Identify which cell holds the provided text, then report its [X, Y] central coordinate. 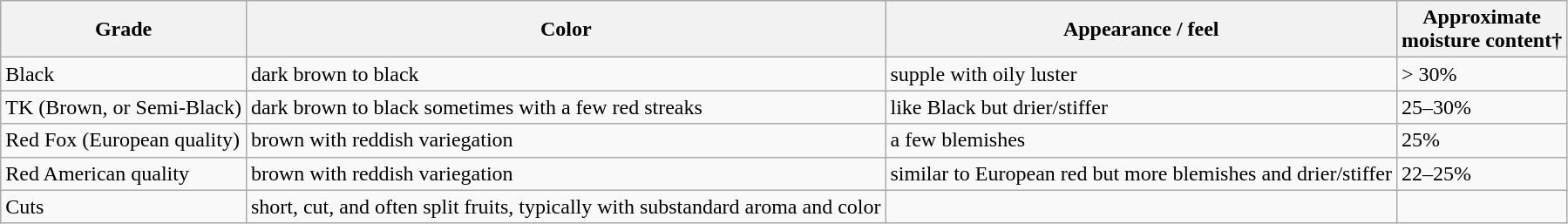
TK (Brown, or Semi-Black) [124, 107]
Red Fox (European quality) [124, 140]
25–30% [1482, 107]
22–25% [1482, 173]
> 30% [1482, 74]
Approximatemoisture content† [1482, 30]
dark brown to black sometimes with a few red streaks [566, 107]
short, cut, and often split fruits, typically with substandard aroma and color [566, 207]
like Black but drier/stiffer [1141, 107]
dark brown to black [566, 74]
a few blemishes [1141, 140]
Color [566, 30]
25% [1482, 140]
similar to European red but more blemishes and drier/stiffer [1141, 173]
Black [124, 74]
Appearance / feel [1141, 30]
Cuts [124, 207]
Red American quality [124, 173]
Grade [124, 30]
supple with oily luster [1141, 74]
